Locate the cell with the specified text and output its (x, y) center coordinate. 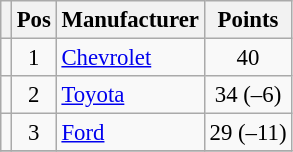
34 (–6) (248, 95)
3 (34, 133)
Toyota (130, 95)
Points (248, 20)
Chevrolet (130, 58)
1 (34, 58)
Ford (130, 133)
29 (–11) (248, 133)
2 (34, 95)
Pos (34, 20)
Manufacturer (130, 20)
40 (248, 58)
